From the cell containing the given text, extract its center point as (x, y) coordinate. 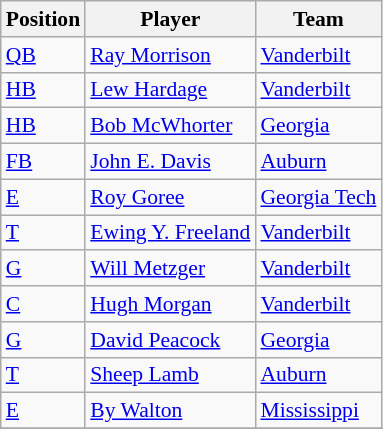
Lew Hardage (170, 90)
Bob McWhorter (170, 126)
Ewing Y. Freeland (170, 233)
By Walton (170, 411)
Roy Goree (170, 197)
QB (43, 55)
FB (43, 162)
Team (318, 19)
Will Metzger (170, 269)
Mississippi (318, 411)
C (43, 304)
Hugh Morgan (170, 304)
Georgia Tech (318, 197)
Position (43, 19)
Ray Morrison (170, 55)
David Peacock (170, 340)
Player (170, 19)
Sheep Lamb (170, 375)
John E. Davis (170, 162)
